Detect which cell encompasses the target text, then output its (X, Y) center coordinate. 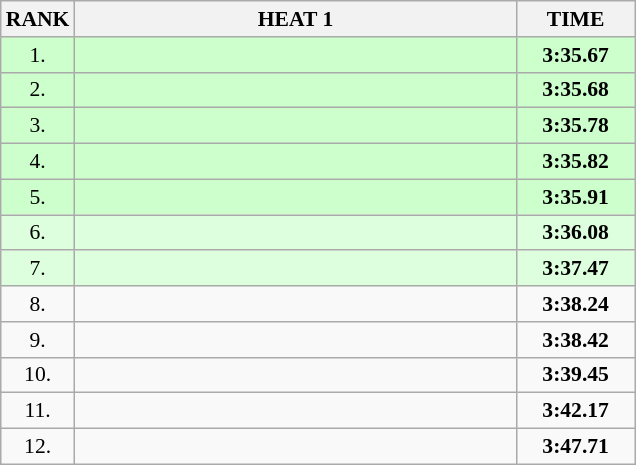
4. (38, 162)
3. (38, 126)
2. (38, 90)
3:35.78 (576, 126)
8. (38, 304)
RANK (38, 19)
3:42.17 (576, 411)
12. (38, 447)
3:35.91 (576, 197)
3:35.68 (576, 90)
1. (38, 55)
3:39.45 (576, 375)
3:35.67 (576, 55)
5. (38, 197)
10. (38, 375)
3:38.42 (576, 340)
3:38.24 (576, 304)
HEAT 1 (295, 19)
7. (38, 269)
TIME (576, 19)
9. (38, 340)
3:36.08 (576, 233)
11. (38, 411)
3:47.71 (576, 447)
6. (38, 233)
3:37.47 (576, 269)
3:35.82 (576, 162)
